Identify which cell holds the provided text, then report its (x, y) central coordinate. 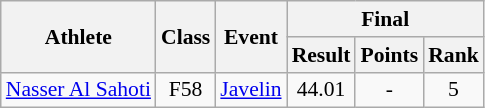
Javelin (250, 90)
Final (386, 19)
Class (186, 36)
- (389, 90)
Event (250, 36)
Athlete (78, 36)
Points (389, 55)
Rank (454, 55)
44.01 (322, 90)
Result (322, 55)
F58 (186, 90)
5 (454, 90)
Nasser Al Sahoti (78, 90)
